From the cell containing the given text, extract its center point as (X, Y) coordinate. 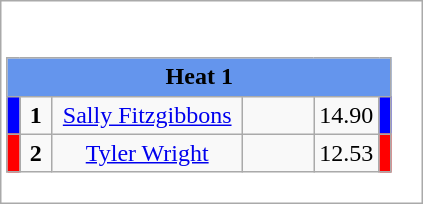
Tyler Wright (148, 153)
2 (36, 153)
1 (36, 115)
14.90 (346, 115)
Heat 1 1 Sally Fitzgibbons 14.90 2 Tyler Wright 12.53 (212, 102)
Heat 1 (199, 77)
Sally Fitzgibbons (148, 115)
12.53 (346, 153)
